Identify which cell holds the provided text, then report its (X, Y) central coordinate. 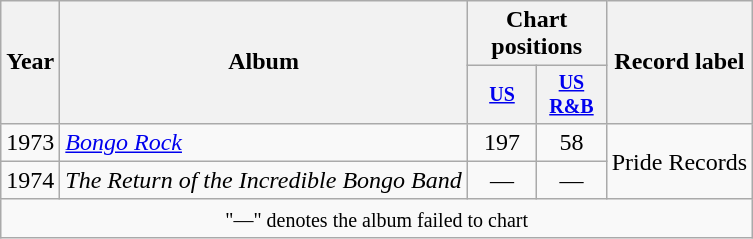
197 (502, 142)
Record label (679, 62)
Album (264, 62)
"—" denotes the album failed to chart (377, 218)
US R&B (572, 94)
Year (30, 62)
1974 (30, 180)
US (502, 94)
1973 (30, 142)
Bongo Rock (264, 142)
The Return of the Incredible Bongo Band (264, 180)
Pride Records (679, 161)
Chart positions (536, 34)
58 (572, 142)
